Determine the (X, Y) coordinate at the center of the cell enclosing the given text.  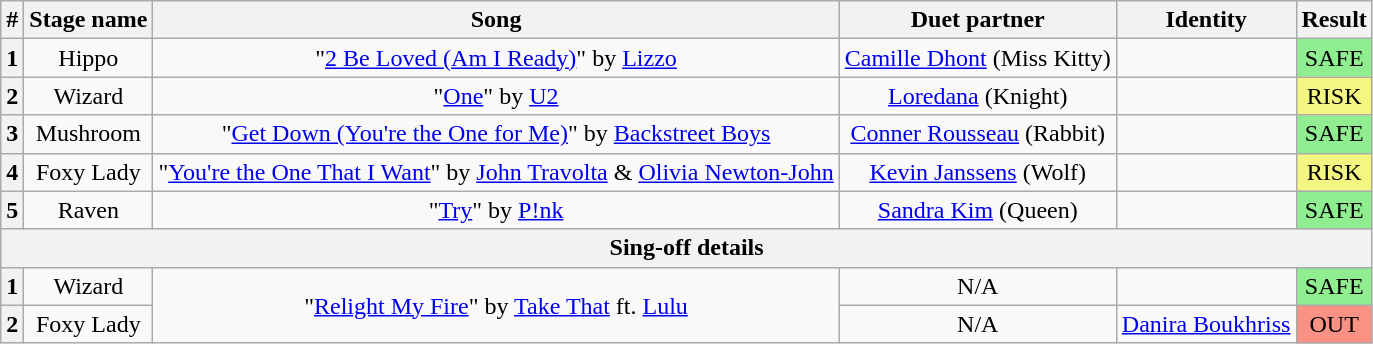
Stage name (88, 20)
Sing-off details (687, 248)
"Get Down (You're the One for Me)" by Backstreet Boys (496, 134)
Raven (88, 210)
Camille Dhont (Miss Kitty) (978, 58)
Kevin Janssens (Wolf) (978, 172)
3 (12, 134)
Hippo (88, 58)
4 (12, 172)
"Relight My Fire" by Take That ft. Lulu (496, 305)
OUT (1334, 324)
Identity (1206, 20)
5 (12, 210)
Danira Boukhriss (1206, 324)
Sandra Kim (Queen) (978, 210)
Loredana (Knight) (978, 96)
"One" by U2 (496, 96)
Duet partner (978, 20)
"2 Be Loved (Am I Ready)" by Lizzo (496, 58)
Result (1334, 20)
"You're the One That I Want" by John Travolta & Olivia Newton-John (496, 172)
Song (496, 20)
"Try" by P!nk (496, 210)
Mushroom (88, 134)
Conner Rousseau (Rabbit) (978, 134)
# (12, 20)
